Capture the cell that displays the provided text and extract its (X, Y) central coordinate. 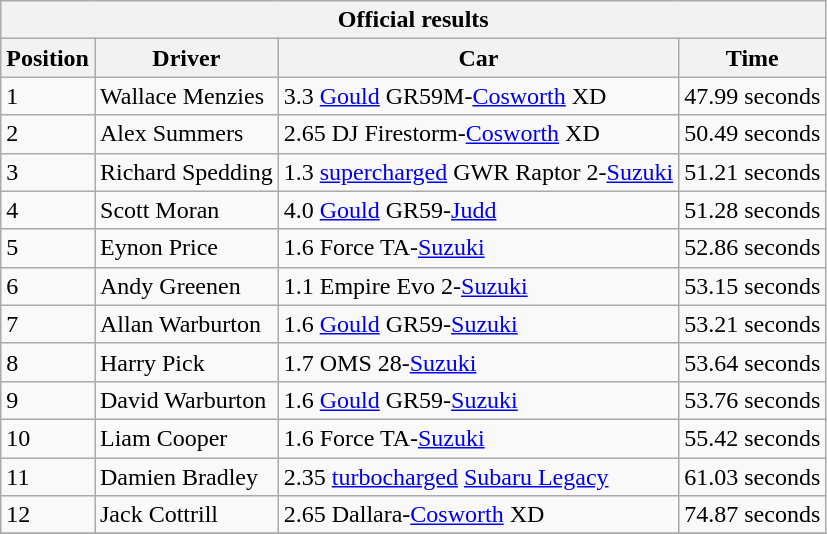
5 (48, 248)
9 (48, 400)
51.21 seconds (752, 172)
61.03 seconds (752, 477)
Richard Spedding (186, 172)
David Warburton (186, 400)
Car (478, 58)
Allan Warburton (186, 324)
Time (752, 58)
Alex Summers (186, 134)
4 (48, 210)
1.3 supercharged GWR Raptor 2-Suzuki (478, 172)
53.64 seconds (752, 362)
Official results (414, 20)
1.7 OMS 28-Suzuki (478, 362)
Position (48, 58)
Wallace Menzies (186, 96)
2.65 Dallara-Cosworth XD (478, 515)
53.76 seconds (752, 400)
6 (48, 286)
53.15 seconds (752, 286)
2.65 DJ Firestorm-Cosworth XD (478, 134)
74.87 seconds (752, 515)
8 (48, 362)
55.42 seconds (752, 438)
4.0 Gould GR59-Judd (478, 210)
10 (48, 438)
52.86 seconds (752, 248)
47.99 seconds (752, 96)
1 (48, 96)
51.28 seconds (752, 210)
11 (48, 477)
Liam Cooper (186, 438)
2.35 turbocharged Subaru Legacy (478, 477)
50.49 seconds (752, 134)
Andy Greenen (186, 286)
Damien Bradley (186, 477)
3.3 Gould GR59M-Cosworth XD (478, 96)
Harry Pick (186, 362)
Jack Cottrill (186, 515)
7 (48, 324)
53.21 seconds (752, 324)
12 (48, 515)
1.1 Empire Evo 2-Suzuki (478, 286)
Scott Moran (186, 210)
Driver (186, 58)
Eynon Price (186, 248)
3 (48, 172)
2 (48, 134)
